Capture the cell that displays the provided text and extract its (X, Y) central coordinate. 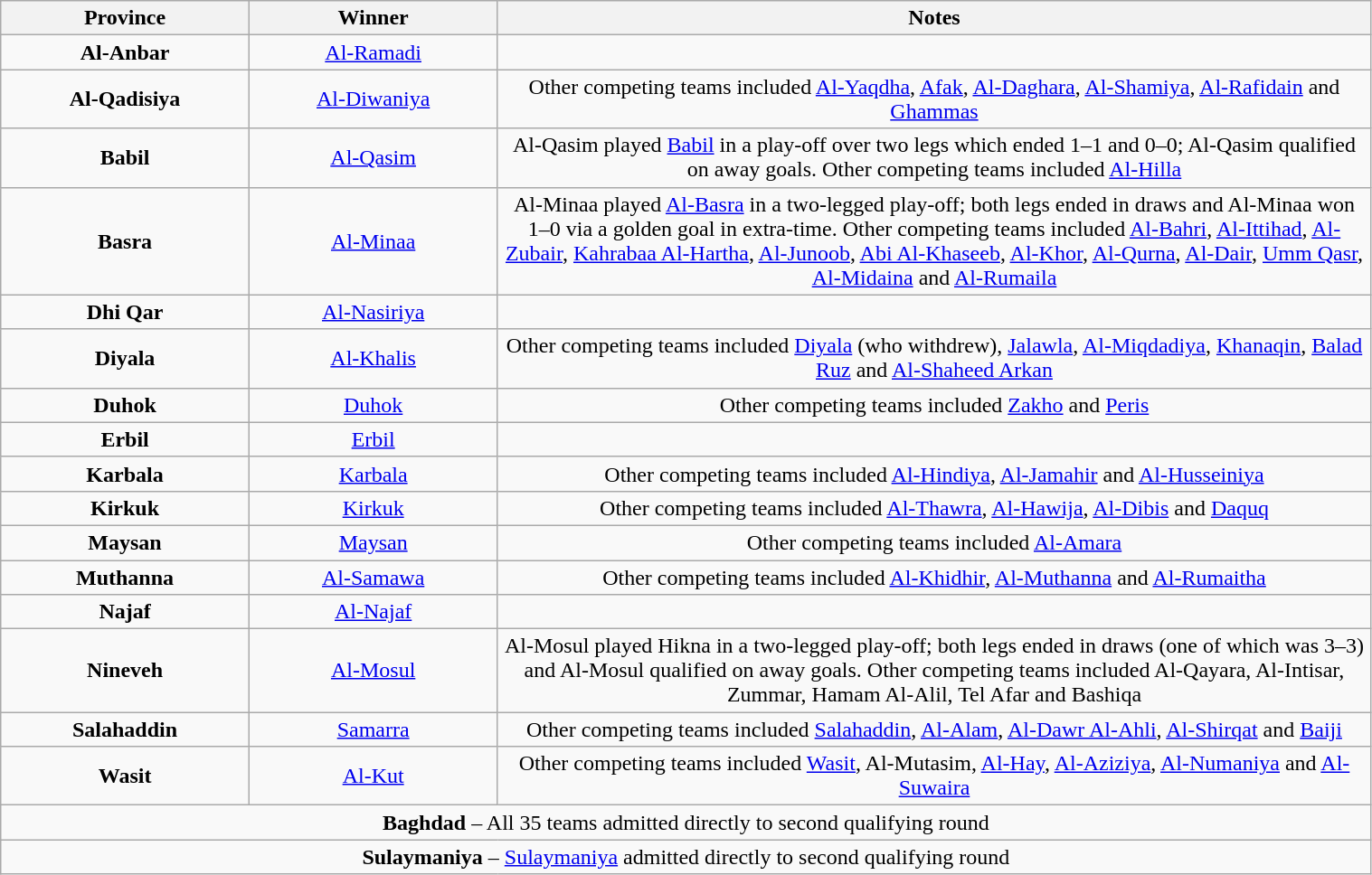
Other competing teams included Al-Hindiya, Al-Jamahir and Al-Husseiniya (934, 474)
Other competing teams included Wasit, Al-Mutasim, Al-Hay, Al-Aziziya, Al-Numaniya and Al-Suwaira (934, 776)
Al-Kut (373, 776)
Al-Qasim played Babil in a play-off over two legs which ended 1–1 and 0–0; Al-Qasim qualified on away goals. Other competing teams included Al-Hilla (934, 157)
Samarra (373, 729)
Notes (934, 18)
Other competing teams included Al-Khidhir, Al-Muthanna and Al-Rumaitha (934, 578)
Sulaymaniya – Sulaymaniya admitted directly to second qualifying round (686, 857)
Al-Qasim (373, 157)
Al-Minaa (373, 240)
Nineveh (125, 671)
Other competing teams included Al-Amara (934, 542)
Al-Najaf (373, 612)
Al-Nasiriya (373, 312)
Other competing teams included Diyala (who withdrew), Jalawla, Al-Miqdadiya, Khanaqin, Balad Ruz and Al-Shaheed Arkan (934, 358)
Other competing teams included Al-Yaqdha, Afak, Al-Daghara, Al-Shamiya, Al-Rafidain and Ghammas (934, 99)
Al-Mosul (373, 671)
Al-Ramadi (373, 52)
Other competing teams included Al-Thawra, Al-Hawija, Al-Dibis and Daquq (934, 508)
Al-Qadisiya (125, 99)
Basra (125, 240)
Al-Diwaniya (373, 99)
Babil (125, 157)
Other competing teams included Zakho and Peris (934, 405)
Wasit (125, 776)
Winner (373, 18)
Al-Khalis (373, 358)
Muthanna (125, 578)
Najaf (125, 612)
Baghdad – All 35 teams admitted directly to second qualifying round (686, 823)
Dhi Qar (125, 312)
Diyala (125, 358)
Salahaddin (125, 729)
Al-Anbar (125, 52)
Al-Samawa (373, 578)
Province (125, 18)
Other competing teams included Salahaddin, Al-Alam, Al-Dawr Al-Ahli, Al-Shirqat and Baiji (934, 729)
